Return the (X, Y) coordinate for the center point of the cell that contains the specified text.  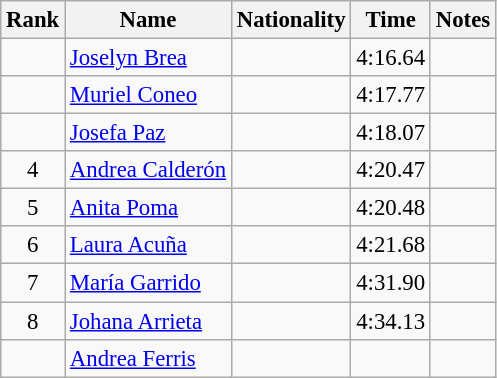
7 (33, 283)
Rank (33, 20)
4:20.47 (391, 170)
Anita Poma (148, 208)
4:20.48 (391, 208)
4:18.07 (391, 133)
4:17.77 (391, 95)
Joselyn Brea (148, 58)
Time (391, 20)
Nationality (290, 20)
Andrea Ferris (148, 358)
Andrea Calderón (148, 170)
5 (33, 208)
Muriel Coneo (148, 95)
Johana Arrieta (148, 321)
6 (33, 245)
María Garrido (148, 283)
4:16.64 (391, 58)
Josefa Paz (148, 133)
8 (33, 321)
4:21.68 (391, 245)
4:34.13 (391, 321)
Name (148, 20)
4:31.90 (391, 283)
Laura Acuña (148, 245)
4 (33, 170)
Notes (462, 20)
